Return the (x, y) coordinate for the center point of the cell that contains the specified text.  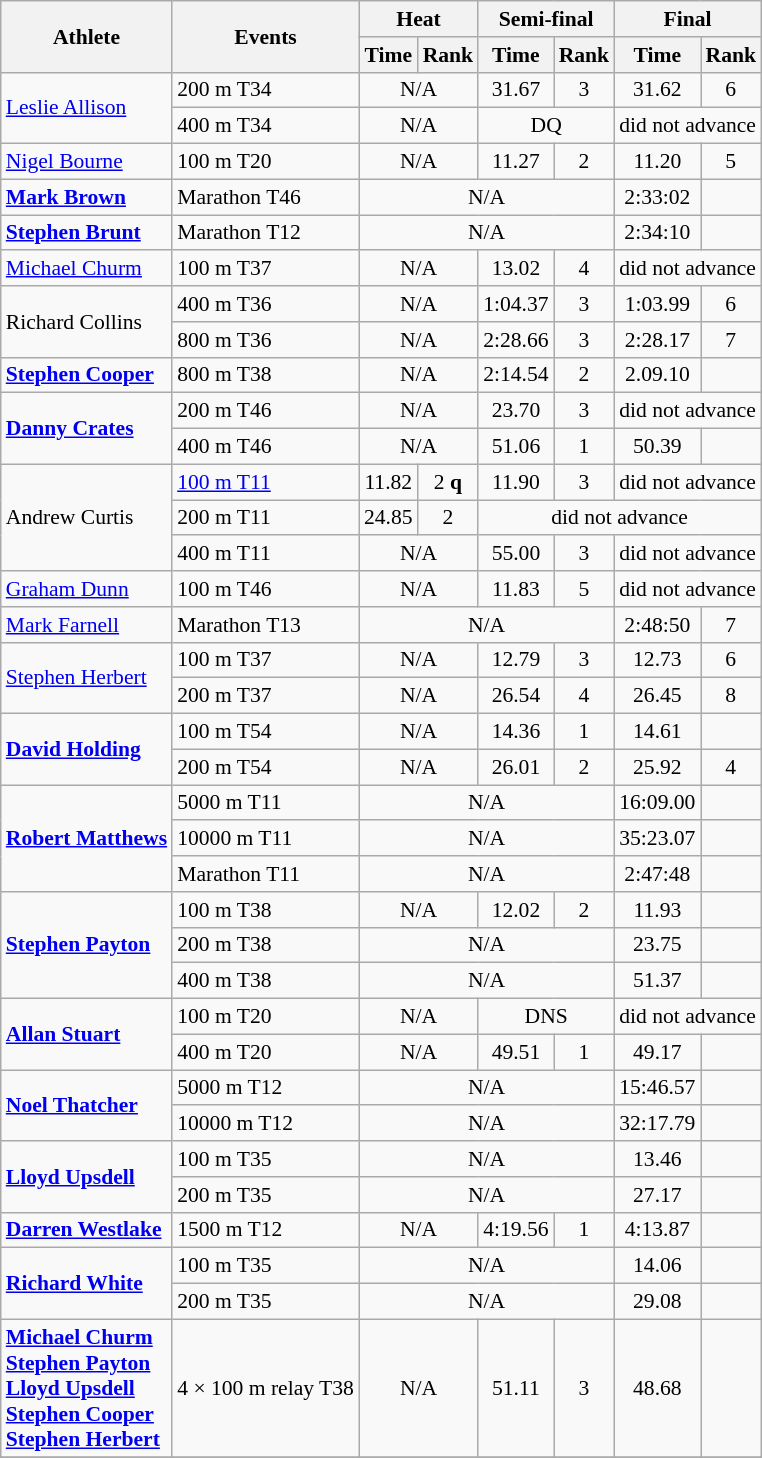
51.11 (516, 1388)
5000 m T12 (266, 1088)
4 × 100 m relay T38 (266, 1388)
2:28.66 (516, 340)
200 m T54 (266, 767)
400 m T36 (266, 304)
35:23.07 (657, 839)
Heat (418, 19)
Events (266, 36)
16:09.00 (657, 803)
27.17 (657, 1195)
12.79 (516, 660)
2.09.10 (657, 375)
2:34:10 (657, 233)
Marathon T46 (266, 197)
26.45 (657, 696)
11.82 (388, 482)
800 m T38 (266, 375)
4:19.56 (516, 1230)
200 m T34 (266, 90)
1:03.99 (657, 304)
49.51 (516, 1052)
Michael Churm (86, 269)
31.67 (516, 90)
1500 m T12 (266, 1230)
Allan Stuart (86, 1034)
2:47:48 (657, 874)
51.37 (657, 981)
4:13.87 (657, 1230)
Noel Thatcher (86, 1106)
Graham Dunn (86, 589)
2 q (448, 482)
1:04.37 (516, 304)
14.36 (516, 732)
100 m T46 (266, 589)
Andrew Curtis (86, 518)
8 (730, 696)
Darren Westlake (86, 1230)
Mark Farnell (86, 625)
12.02 (516, 910)
Richard Collins (86, 322)
Mark Brown (86, 197)
DNS (546, 1017)
2:28.17 (657, 340)
13.46 (657, 1159)
200 m T37 (266, 696)
Danny Crates (86, 428)
200 m T38 (266, 945)
10000 m T12 (266, 1124)
12.73 (657, 660)
200 m T46 (266, 411)
400 m T46 (266, 447)
2:33:02 (657, 197)
400 m T34 (266, 126)
26.54 (516, 696)
Stephen Payton (86, 946)
48.68 (657, 1388)
11.27 (516, 162)
49.17 (657, 1052)
2:48:50 (657, 625)
400 m T11 (266, 554)
Nigel Bourne (86, 162)
100 m T38 (266, 910)
2:14.54 (516, 375)
29.08 (657, 1302)
David Holding (86, 750)
11.20 (657, 162)
10000 m T11 (266, 839)
15:46.57 (657, 1088)
11.83 (516, 589)
32:17.79 (657, 1124)
Athlete (86, 36)
Marathon T13 (266, 625)
Marathon T11 (266, 874)
14.06 (657, 1266)
Final (688, 19)
Stephen Brunt (86, 233)
Richard White (86, 1284)
13.02 (516, 269)
800 m T36 (266, 340)
100 m T54 (266, 732)
14.61 (657, 732)
Robert Matthews (86, 838)
23.75 (657, 945)
Leslie Allison (86, 108)
Lloyd Upsdell (86, 1176)
Michael ChurmStephen PaytonLloyd UpsdellStephen CooperStephen Herbert (86, 1388)
Stephen Herbert (86, 678)
23.70 (516, 411)
24.85 (388, 518)
50.39 (657, 447)
400 m T20 (266, 1052)
51.06 (516, 447)
55.00 (516, 554)
26.01 (516, 767)
DQ (546, 126)
Marathon T12 (266, 233)
Stephen Cooper (86, 375)
Semi-final (546, 19)
31.62 (657, 90)
400 m T38 (266, 981)
100 m T11 (266, 482)
11.93 (657, 910)
5000 m T11 (266, 803)
25.92 (657, 767)
200 m T11 (266, 518)
11.90 (516, 482)
